Determine the (x, y) coordinate at the center of the cell enclosing the given text.  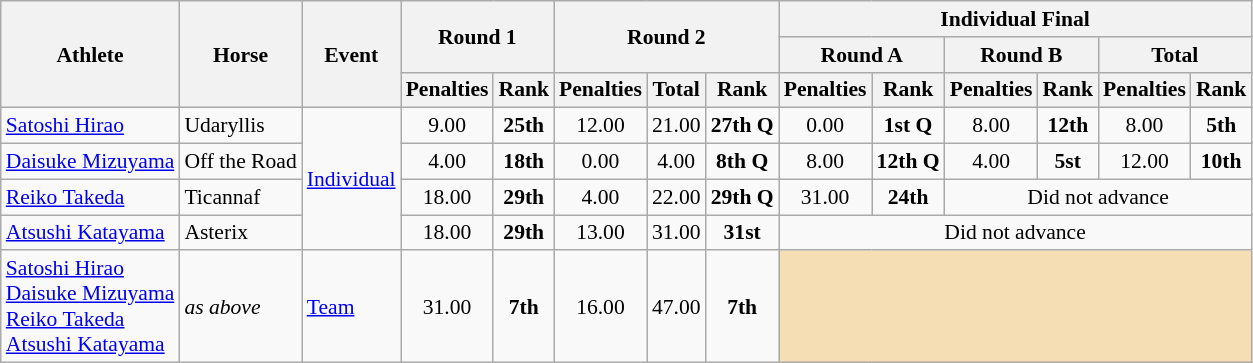
Round 2 (666, 36)
Event (352, 54)
Off the Road (240, 162)
Round B (1022, 55)
12th Q (908, 162)
1st Q (908, 126)
12th (1068, 126)
21.00 (676, 126)
5th (1222, 126)
29th Q (742, 197)
Reiko Takeda (90, 197)
Atsushi Katayama (90, 233)
24th (908, 197)
Round 1 (478, 36)
18th (524, 162)
16.00 (600, 307)
22.00 (676, 197)
Asterix (240, 233)
10th (1222, 162)
as above (240, 307)
5st (1068, 162)
Ticannaf (240, 197)
47.00 (676, 307)
Horse (240, 54)
9.00 (448, 126)
Udaryllis (240, 126)
25th (524, 126)
27th Q (742, 126)
31st (742, 233)
8th Q (742, 162)
Individual (352, 179)
Team (352, 307)
Satoshi Hirao (90, 126)
13.00 (600, 233)
Athlete (90, 54)
Round A (862, 55)
Individual Final (1016, 19)
Daisuke Mizuyama (90, 162)
Satoshi HiraoDaisuke MizuyamaReiko TakedaAtsushi Katayama (90, 307)
